Capture the cell that displays the provided text and extract its [X, Y] central coordinate. 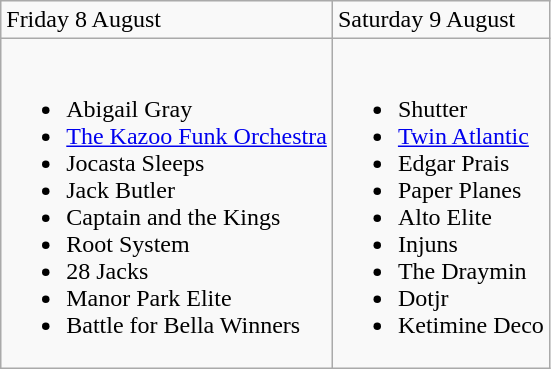
Friday 8 August [167, 20]
Abigail GrayThe Kazoo Funk OrchestraJocasta SleepsJack ButlerCaptain and the KingsRoot System28 JacksManor Park EliteBattle for Bella Winners [167, 204]
ShutterTwin AtlanticEdgar PraisPaper PlanesAlto EliteInjunsThe DrayminDotjrKetimine Deco [440, 204]
Saturday 9 August [440, 20]
